Return (X, Y) of the center of cell containing provided text 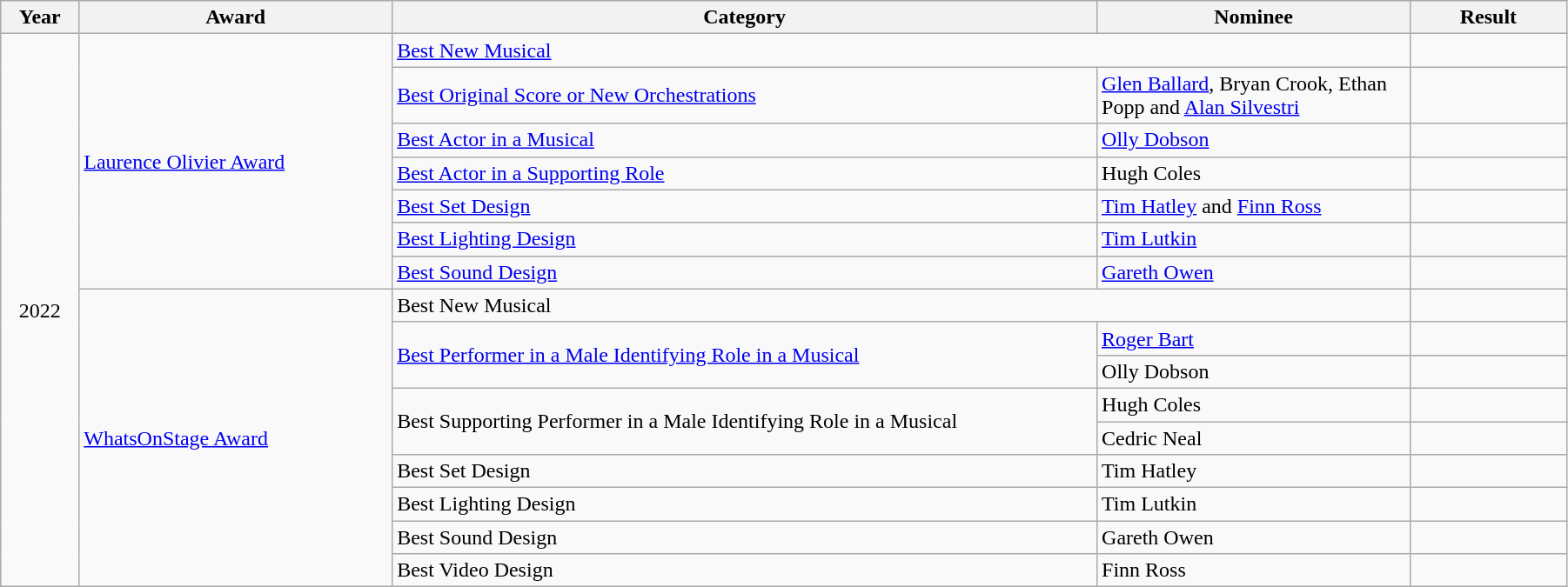
Tim Hatley (1254, 471)
Nominee (1254, 17)
Best Actor in a Supporting Role (745, 173)
Category (745, 17)
Roger Bart (1254, 338)
Laurence Olivier Award (236, 162)
Cedric Neal (1254, 437)
Best Supporting Performer in a Male Identifying Role in a Musical (745, 421)
Best Performer in a Male Identifying Role in a Musical (745, 355)
Finn Ross (1254, 570)
Best Video Design (745, 570)
Best Actor in a Musical (745, 140)
Result (1488, 17)
Glen Ballard, Bryan Crook, Ethan Popp and Alan Silvestri (1254, 96)
2022 (40, 310)
Tim Hatley and Finn Ross (1254, 206)
Year (40, 17)
WhatsOnStage Award (236, 438)
Best Original Score or New Orchestrations (745, 96)
Award (236, 17)
